Scan for the cell matching the given text and deliver its [X, Y] coordinate at center. 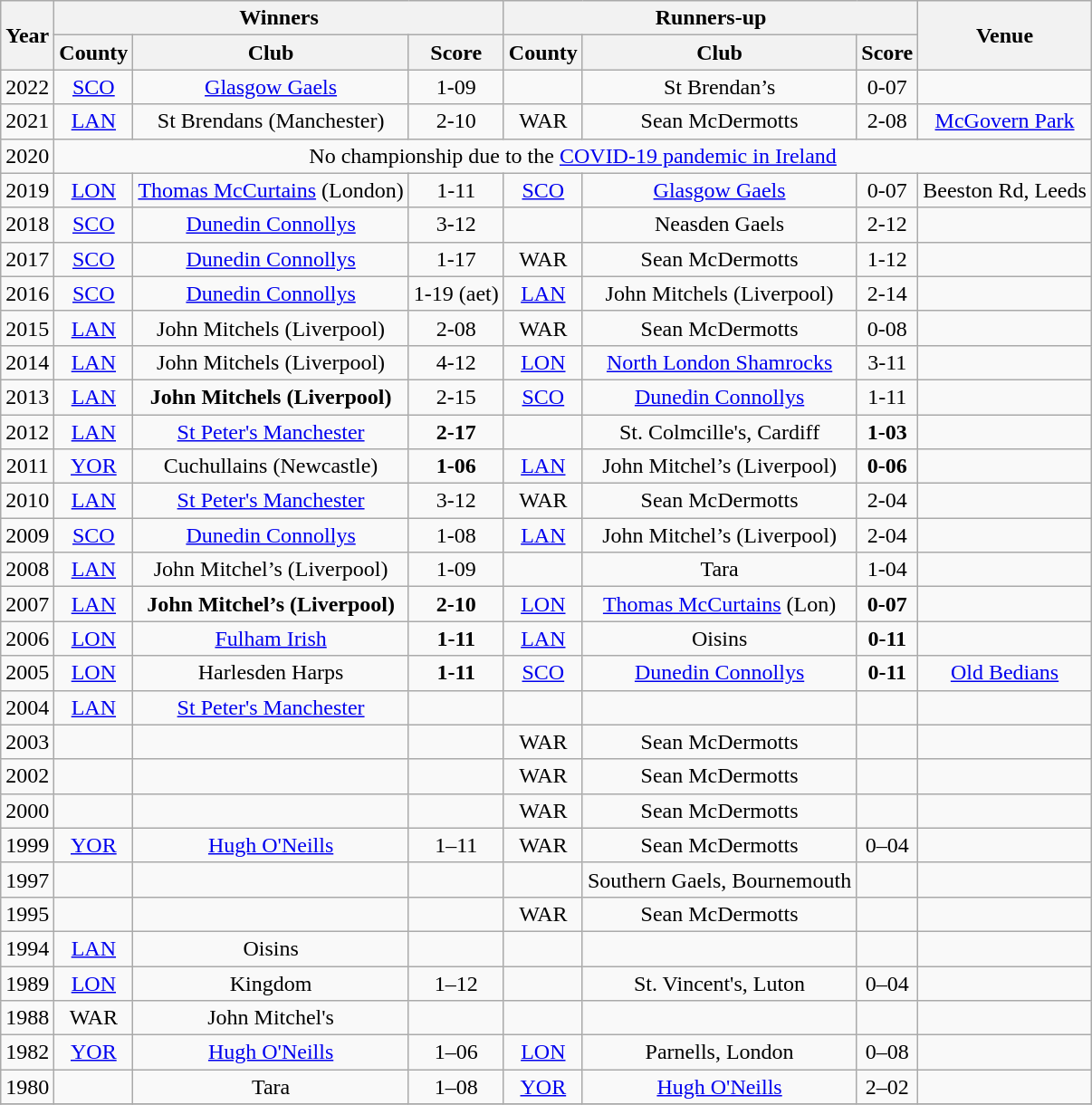
0–08 [887, 1052]
1-08 [456, 535]
2012 [27, 432]
Neasden Gaels [719, 225]
Beeston Rd, Leeds [1005, 190]
Year [27, 35]
2003 [27, 742]
1980 [27, 1087]
St. Vincent's, Luton [719, 983]
1997 [27, 879]
4-12 [456, 362]
0-06 [887, 466]
North London Shamrocks [719, 362]
Thomas McCurtains (London) [271, 190]
2-15 [456, 397]
2015 [27, 328]
Venue [1005, 35]
0-08 [887, 328]
Old Bedians [1005, 673]
2017 [27, 259]
1-12 [887, 259]
No championship due to the COVID-19 pandemic in Ireland [573, 156]
McGovern Park [1005, 121]
1999 [27, 845]
1988 [27, 1018]
2-17 [456, 432]
3-11 [887, 362]
Cuchullains (Newcastle) [271, 466]
Runners-up [710, 18]
2022 [27, 87]
St Brendan’s [719, 87]
2020 [27, 156]
2006 [27, 639]
2021 [27, 121]
2014 [27, 362]
1982 [27, 1052]
2005 [27, 673]
Fulham Irish [271, 639]
1-19 (aet) [456, 293]
2-12 [887, 225]
2–02 [887, 1087]
1995 [27, 914]
John Mitchel's [271, 1018]
1-03 [887, 432]
Kingdom [271, 983]
Thomas McCurtains (Lon) [719, 604]
1-06 [456, 466]
2011 [27, 466]
St Brendans (Manchester) [271, 121]
Harlesden Harps [271, 673]
2004 [27, 707]
1–11 [456, 845]
1994 [27, 948]
1989 [27, 983]
1–06 [456, 1052]
Southern Gaels, Bournemouth [719, 879]
2009 [27, 535]
2018 [27, 225]
Parnells, London [719, 1052]
1–12 [456, 983]
2019 [27, 190]
2007 [27, 604]
2000 [27, 811]
2002 [27, 776]
1–08 [456, 1087]
2010 [27, 501]
1-17 [456, 259]
2-14 [887, 293]
Winners [279, 18]
2008 [27, 570]
St. Colmcille's, Cardiff [719, 432]
1-04 [887, 570]
2016 [27, 293]
2013 [27, 397]
